Capture the cell that displays the provided text and extract its [X, Y] central coordinate. 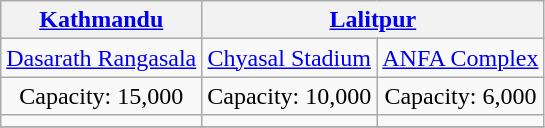
Capacity: 6,000 [460, 96]
Dasarath Rangasala [102, 58]
Capacity: 10,000 [290, 96]
Chyasal Stadium [290, 58]
Lalitpur [373, 20]
ANFA Complex [460, 58]
Kathmandu [102, 20]
Capacity: 15,000 [102, 96]
